Return the [x, y] coordinate for the center point of the cell that contains the specified text.  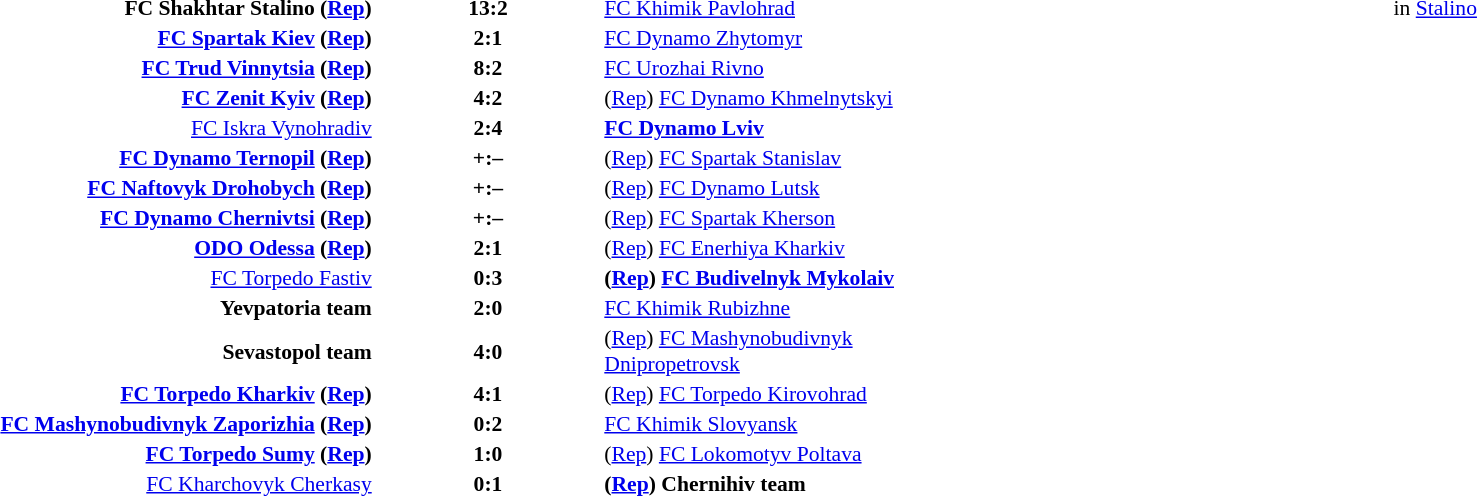
(Rep) FC Dynamo Lutsk [792, 188]
FC Khimik Slovyansk [792, 424]
0:2 [488, 424]
FC Dynamo Lviv [792, 128]
(Rep) FC Spartak Kherson [792, 218]
(Rep) FC Dynamo Khmelnytskyi [792, 98]
FC Khimik Rubizhne [792, 308]
(Rep) FC Budivelnyk Mykolaiv [792, 278]
0:3 [488, 278]
4:2 [488, 98]
4:0 [488, 351]
(Rep) FC Mashynobudivnyk Dnipropetrovsk [792, 351]
FC Dynamo Zhytomyr [792, 38]
1:0 [488, 454]
2:4 [488, 128]
4:1 [488, 394]
(Rep) FC Torpedo Kirovohrad [792, 394]
(Rep) FC Lokomotyv Poltava [792, 454]
FC Urozhai Rivno [792, 68]
(Rep) FC Spartak Stanislav [792, 158]
(Rep) FC Enerhiya Kharkiv [792, 248]
8:2 [488, 68]
2:0 [488, 308]
